Extract the [x, y] coordinate from the center of the cell holding the provided text.  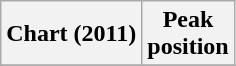
Chart (2011) [72, 34]
Peakposition [188, 34]
